Provide the (x, y) coordinate of the cell's center where the given text is located.  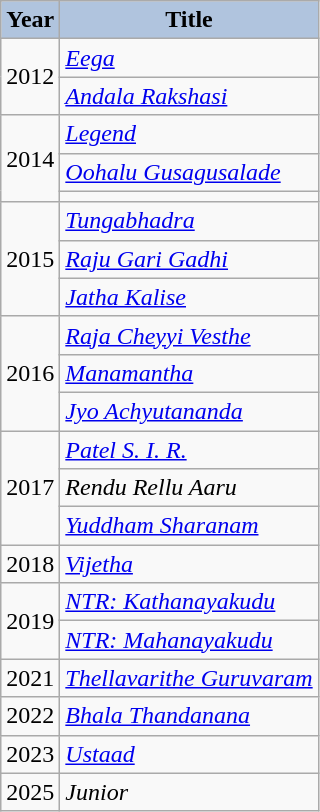
Patel S. I. R. (189, 449)
Year (30, 20)
Yuddham Sharanam (189, 526)
2012 (30, 77)
NTR: Kathanayakudu (189, 602)
Ustaad (189, 754)
2017 (30, 487)
2014 (30, 158)
2018 (30, 564)
2019 (30, 621)
2015 (30, 259)
2016 (30, 373)
Eega (189, 58)
Legend (189, 134)
2021 (30, 678)
Jatha Kalise (189, 297)
NTR: Mahanayakudu (189, 640)
Bhala Thandanana (189, 716)
Andala Rakshasi (189, 96)
2022 (30, 716)
Manamantha (189, 373)
Tungabhadra (189, 221)
Thellavarithe Guruvaram (189, 678)
Junior (189, 792)
2023 (30, 754)
Raja Cheyyi Vesthe (189, 335)
Vijetha (189, 564)
2025 (30, 792)
Title (189, 20)
Rendu Rellu Aaru (189, 488)
Raju Gari Gadhi (189, 259)
Jyo Achyutananda (189, 411)
Oohalu Gusagusalade (189, 172)
